Locate the cell with the specified text and output its [X, Y] center coordinate. 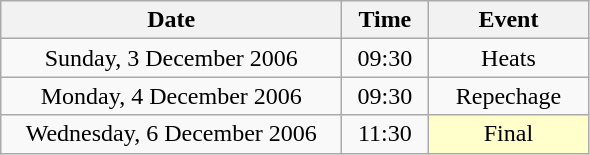
Final [508, 134]
Sunday, 3 December 2006 [172, 58]
11:30 [385, 134]
Monday, 4 December 2006 [172, 96]
Event [508, 20]
Time [385, 20]
Date [172, 20]
Repechage [508, 96]
Heats [508, 58]
Wednesday, 6 December 2006 [172, 134]
